Provide the [x, y] coordinate of the cell's center where the given text is located.  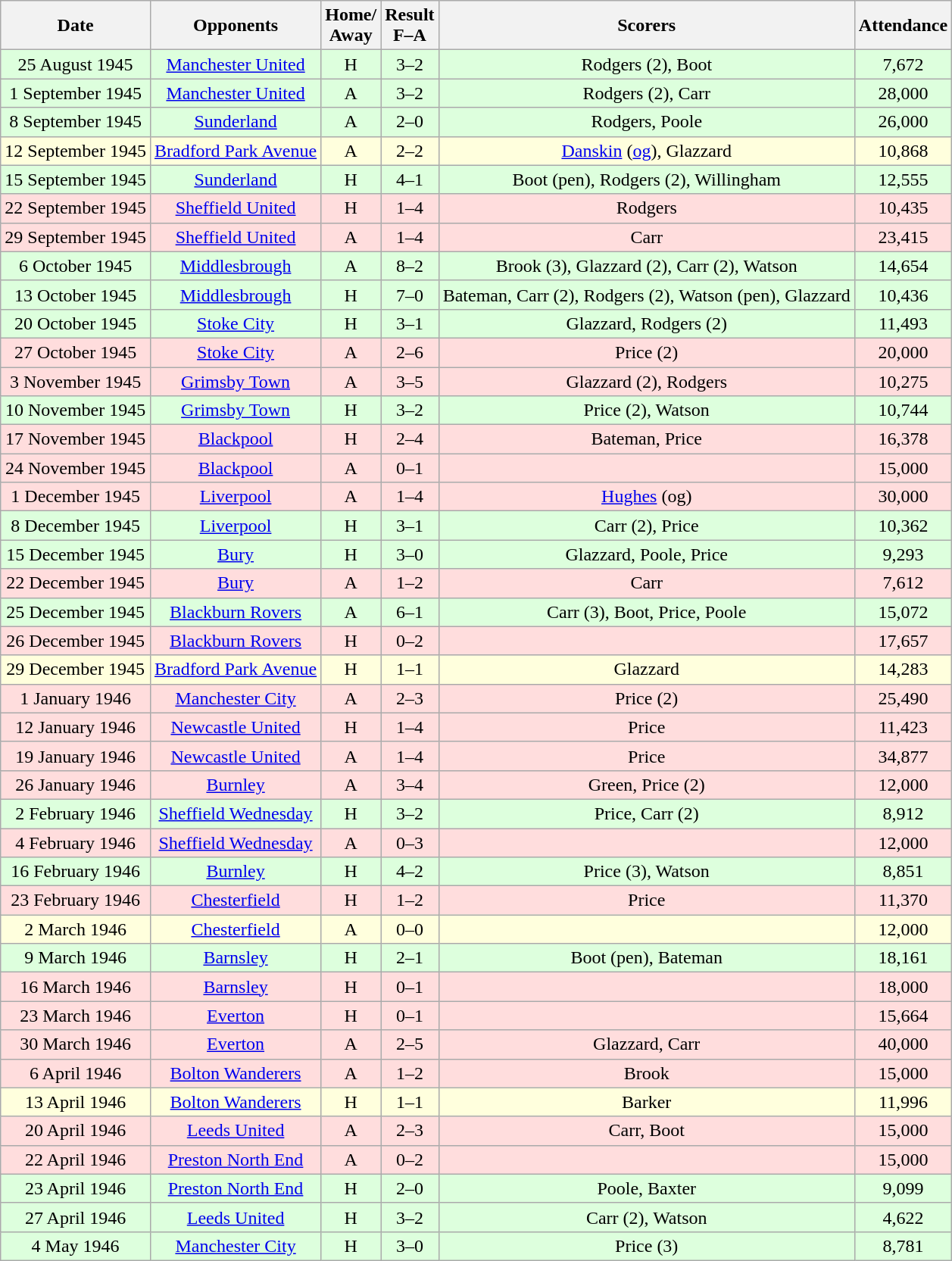
2–2 [410, 151]
Price (3) [647, 1246]
1 January 1946 [76, 698]
1 September 1945 [76, 93]
2–5 [410, 1044]
Brook (3), Glazzard (2), Carr (2), Watson [647, 266]
Opponents [235, 26]
Green, Price (2) [647, 785]
18,000 [903, 987]
22 September 1945 [76, 208]
Glazzard (2), Rodgers [647, 381]
10,435 [903, 208]
Boot (pen), Rodgers (2), Willingham [647, 179]
8,781 [903, 1246]
23 February 1946 [76, 900]
30,000 [903, 497]
2 February 1946 [76, 813]
6 October 1945 [76, 266]
Attendance [903, 26]
Home/Away [351, 26]
20 April 1946 [76, 1131]
28,000 [903, 93]
15 December 1945 [76, 554]
3–4 [410, 785]
4–1 [410, 179]
4 May 1946 [76, 1246]
10,744 [903, 410]
30 March 1946 [76, 1044]
34,877 [903, 756]
22 April 1946 [76, 1160]
11,996 [903, 1102]
7,612 [903, 583]
Rodgers [647, 208]
6–1 [410, 612]
Glazzard [647, 670]
1 December 1945 [76, 497]
2–4 [410, 439]
26,000 [903, 122]
20,000 [903, 352]
15,664 [903, 1016]
17 November 1945 [76, 439]
Barker [647, 1102]
23 March 1946 [76, 1016]
Brook [647, 1073]
Danskin (og), Glazzard [647, 151]
3–5 [410, 381]
4 February 1946 [76, 843]
7–0 [410, 295]
14,283 [903, 670]
9,099 [903, 1188]
Carr (3), Boot, Price, Poole [647, 612]
Glazzard, Carr [647, 1044]
Rodgers (2), Carr [647, 93]
11,423 [903, 727]
11,370 [903, 900]
9 March 1946 [76, 958]
2–6 [410, 352]
16 March 1946 [76, 987]
Carr (2), Watson [647, 1217]
27 April 1946 [76, 1217]
8 September 1945 [76, 122]
26 January 1946 [76, 785]
8 December 1945 [76, 526]
13 October 1945 [76, 295]
Glazzard, Rodgers (2) [647, 323]
8–2 [410, 266]
23,415 [903, 237]
Price (3), Watson [647, 872]
19 January 1946 [76, 756]
8,912 [903, 813]
13 April 1946 [76, 1102]
7,672 [903, 64]
20 October 1945 [76, 323]
Glazzard, Poole, Price [647, 554]
12,555 [903, 179]
10,275 [903, 381]
Carr (2), Price [647, 526]
Boot (pen), Bateman [647, 958]
0–3 [410, 843]
Date [76, 26]
16,378 [903, 439]
27 October 1945 [76, 352]
9,293 [903, 554]
10,868 [903, 151]
Rodgers, Poole [647, 122]
8,851 [903, 872]
Rodgers (2), Boot [647, 64]
0–0 [410, 929]
2 March 1946 [76, 929]
24 November 1945 [76, 468]
23 April 1946 [76, 1188]
10 November 1945 [76, 410]
25,490 [903, 698]
Hughes (og) [647, 497]
Price (2), Watson [647, 410]
Price, Carr (2) [647, 813]
14,654 [903, 266]
22 December 1945 [76, 583]
3 November 1945 [76, 381]
2–1 [410, 958]
Bateman, Price [647, 439]
25 December 1945 [76, 612]
Bateman, Carr (2), Rodgers (2), Watson (pen), Glazzard [647, 295]
4,622 [903, 1217]
12 September 1945 [76, 151]
10,436 [903, 295]
11,493 [903, 323]
29 September 1945 [76, 237]
12 January 1946 [76, 727]
29 December 1945 [76, 670]
25 August 1945 [76, 64]
16 February 1946 [76, 872]
Poole, Baxter [647, 1188]
15,072 [903, 612]
18,161 [903, 958]
ResultF–A [410, 26]
10,362 [903, 526]
17,657 [903, 641]
6 April 1946 [76, 1073]
Carr, Boot [647, 1131]
15 September 1945 [76, 179]
Scorers [647, 26]
26 December 1945 [76, 641]
4–2 [410, 872]
40,000 [903, 1044]
